Scan for the cell matching the given text and deliver its [X, Y] coordinate at center. 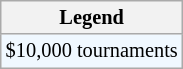
Legend [92, 17]
$10,000 tournaments [92, 51]
